Output the [X, Y] coordinate of the center of the cell containing the given text.  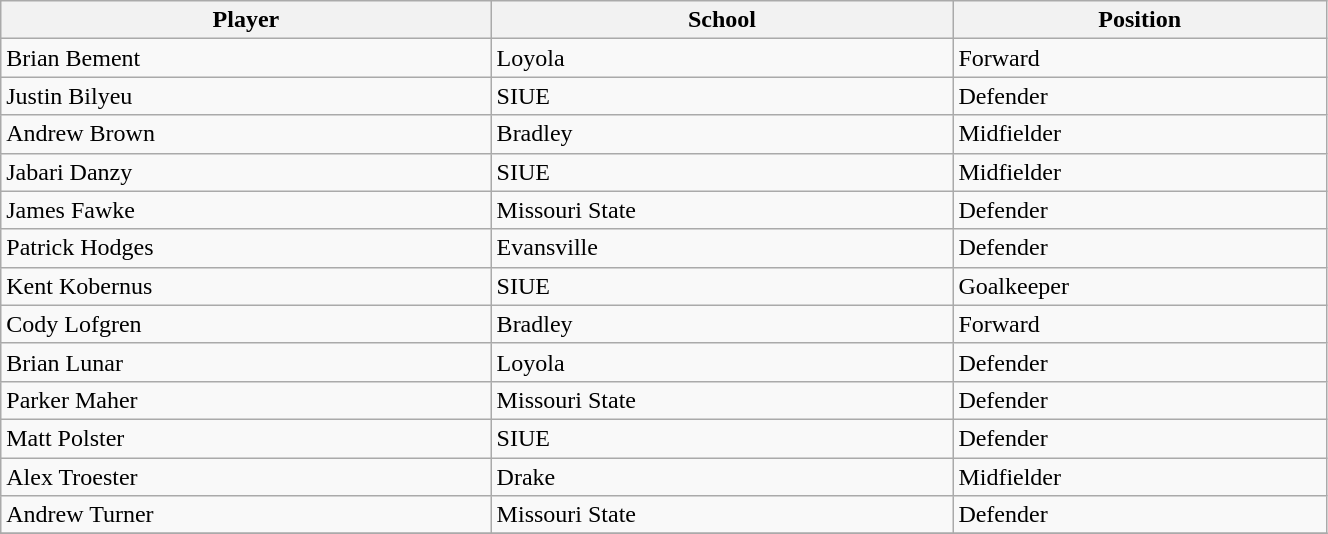
Cody Lofgren [246, 324]
James Fawke [246, 210]
Matt Polster [246, 438]
Evansville [722, 248]
Alex Troester [246, 477]
Player [246, 20]
School [722, 20]
Goalkeeper [1140, 286]
Kent Kobernus [246, 286]
Brian Lunar [246, 362]
Patrick Hodges [246, 248]
Andrew Turner [246, 515]
Andrew Brown [246, 134]
Brian Bement [246, 58]
Jabari Danzy [246, 172]
Drake [722, 477]
Justin Bilyeu [246, 96]
Position [1140, 20]
Parker Maher [246, 400]
